Pinpoint the cell where the given text exists, returning its (X, Y) midpoint coordinate. 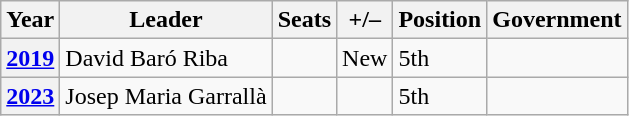
2019 (30, 58)
Government (557, 20)
New (365, 58)
Josep Maria Garrallà (166, 96)
Year (30, 20)
Seats (304, 20)
2023 (30, 96)
David Baró Riba (166, 58)
Leader (166, 20)
+/– (365, 20)
Position (440, 20)
